Search for the cell housing the specified text and yield its (x, y) center coordinate. 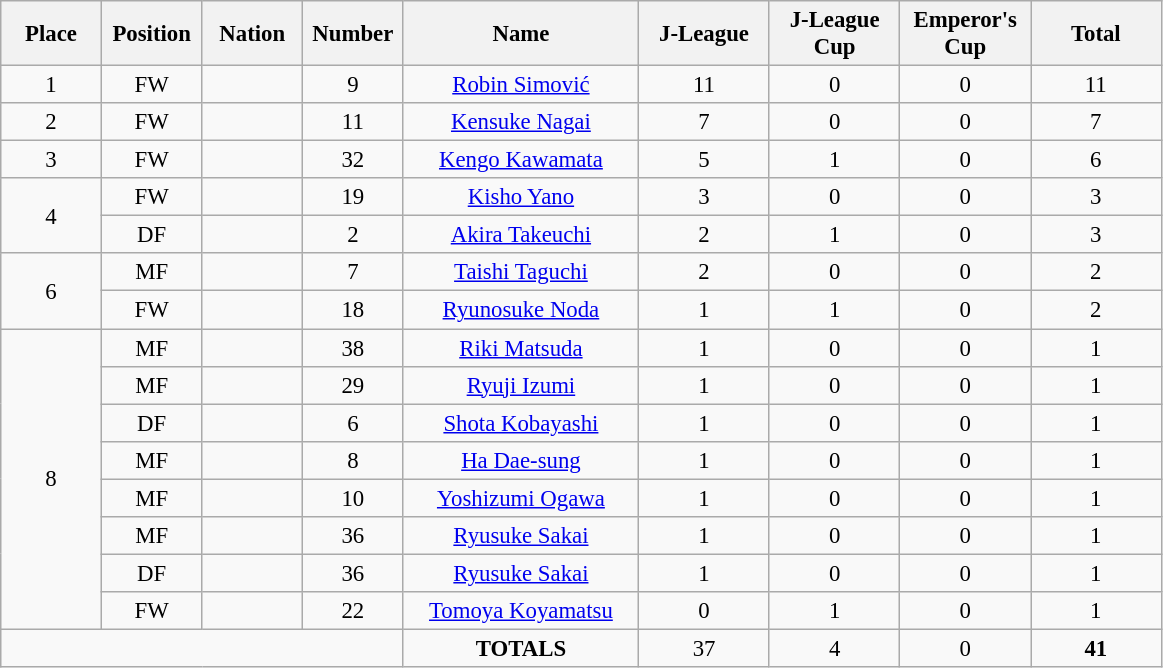
TOTALS (521, 648)
18 (354, 310)
37 (704, 648)
Akira Takeuchi (521, 235)
29 (354, 385)
Kensuke Nagai (521, 122)
Shota Kobayashi (521, 423)
Taishi Taguchi (521, 273)
Emperor's Cup (966, 34)
Place (52, 34)
Nation (252, 34)
Number (354, 34)
Yoshizumi Ogawa (521, 498)
J-League Cup (834, 34)
Kisho Yano (521, 197)
Tomoya Koyamatsu (521, 611)
Ryunosuke Noda (521, 310)
Ryuji Izumi (521, 385)
9 (354, 85)
5 (704, 160)
Robin Simović (521, 85)
22 (354, 611)
Name (521, 34)
41 (1096, 648)
Kengo Kawamata (521, 160)
38 (354, 348)
Ha Dae-sung (521, 460)
10 (354, 498)
J-League (704, 34)
32 (354, 160)
Total (1096, 34)
Position (152, 34)
19 (354, 197)
Riki Matsuda (521, 348)
